Capture the cell that displays the provided text and extract its [X, Y] central coordinate. 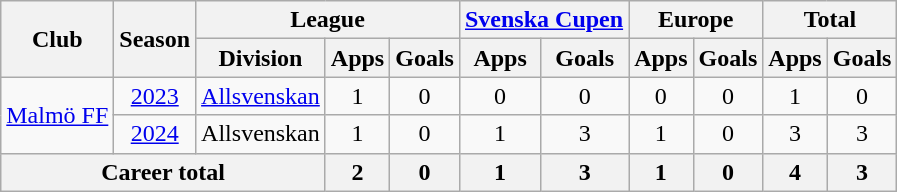
Season [155, 39]
4 [795, 172]
Europe [696, 20]
Career total [164, 172]
2023 [155, 96]
Division [261, 58]
Total [830, 20]
Malmö FF [58, 115]
League [328, 20]
2024 [155, 134]
2 [357, 172]
Club [58, 39]
Svenska Cupen [544, 20]
